Return the (x, y) coordinate for the center point of the cell that contains the specified text.  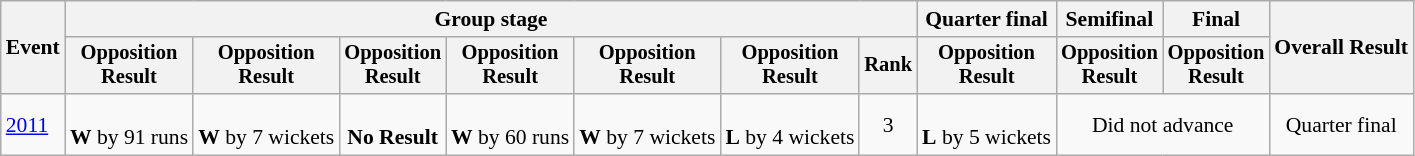
Final (1216, 19)
W by 60 runs (510, 124)
No Result (392, 124)
Semifinal (1110, 19)
L by 4 wickets (790, 124)
Event (33, 48)
2011 (33, 124)
Overall Result (1341, 48)
W by 91 runs (129, 124)
L by 5 wickets (986, 124)
Did not advance (1162, 124)
3 (888, 124)
Rank (888, 66)
Group stage (491, 19)
